Determine the [X, Y] coordinate at the center of the cell enclosing the given text.  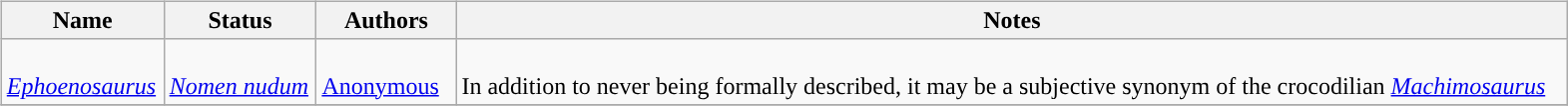
Status [240, 20]
Notes [1012, 20]
Name [82, 20]
In addition to never being formally described, it may be a subjective synonym of the crocodilian Machimosaurus [1012, 72]
Nomen nudum [240, 72]
Anonymous [381, 72]
Authors [386, 20]
Ephoenosaurus [82, 72]
